Return [X, Y] of the center of cell containing provided text 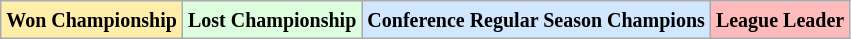
Won Championship [92, 20]
Conference Regular Season Champions [536, 20]
Lost Championship [272, 20]
League Leader [780, 20]
